Pinpoint the cell where the given text exists, returning its (X, Y) midpoint coordinate. 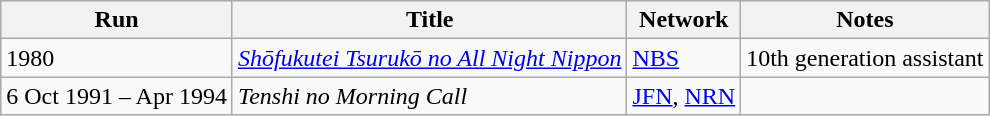
Title (429, 20)
Run (117, 20)
JFN, NRN (684, 96)
Shōfukutei Tsurukō no All Night Nippon (429, 58)
NBS (684, 58)
Tenshi no Morning Call (429, 96)
1980 (117, 58)
6 Oct 1991 – Apr 1994 (117, 96)
10th generation assistant (865, 58)
Notes (865, 20)
Network (684, 20)
